Return the [X, Y] coordinate for the center point of the cell that contains the specified text.  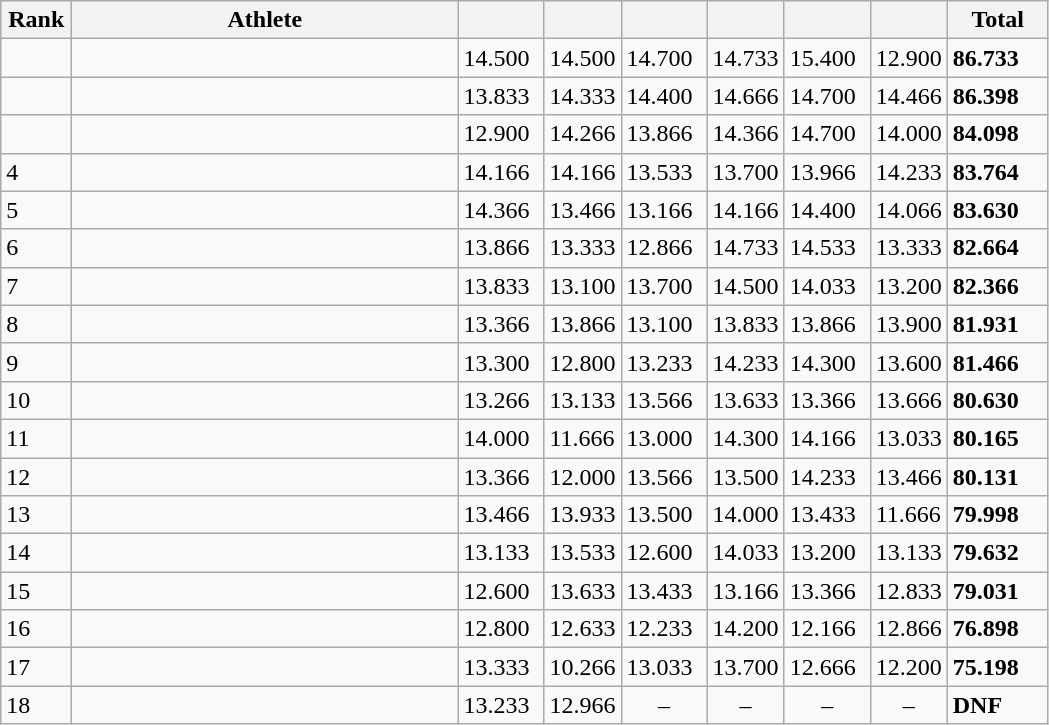
Total [998, 20]
79.998 [998, 515]
11 [36, 438]
6 [36, 248]
13.966 [827, 172]
4 [36, 172]
75.198 [998, 667]
12.633 [582, 629]
83.764 [998, 172]
80.165 [998, 438]
83.630 [998, 210]
84.098 [998, 134]
76.898 [998, 629]
80.630 [998, 400]
80.131 [998, 477]
DNF [998, 705]
16 [36, 629]
10 [36, 400]
13.933 [582, 515]
14.266 [582, 134]
79.031 [998, 591]
10.266 [582, 667]
86.733 [998, 58]
13.300 [501, 362]
13.666 [908, 400]
12.200 [908, 667]
79.632 [998, 553]
12.233 [664, 629]
14.333 [582, 96]
82.366 [998, 286]
5 [36, 210]
81.466 [998, 362]
12.000 [582, 477]
15 [36, 591]
14.466 [908, 96]
14 [36, 553]
15.400 [827, 58]
13.000 [664, 438]
9 [36, 362]
7 [36, 286]
13 [36, 515]
81.931 [998, 324]
14.066 [908, 210]
14.200 [746, 629]
12.833 [908, 591]
8 [36, 324]
12.966 [582, 705]
14.666 [746, 96]
82.664 [998, 248]
13.600 [908, 362]
13.266 [501, 400]
17 [36, 667]
Athlete [265, 20]
13.900 [908, 324]
12 [36, 477]
Rank [36, 20]
86.398 [998, 96]
14.533 [827, 248]
18 [36, 705]
12.166 [827, 629]
12.666 [827, 667]
